Locate the cell with the specified text and output its (X, Y) center coordinate. 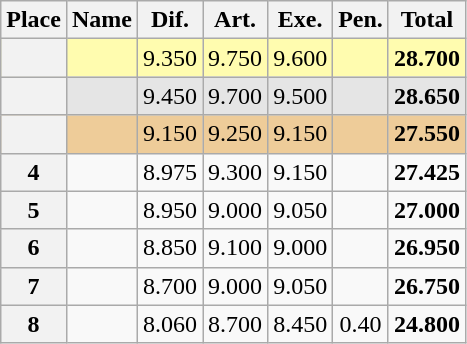
9.250 (236, 134)
Total (426, 20)
0.40 (361, 324)
8.950 (170, 210)
7 (34, 286)
27.425 (426, 172)
26.750 (426, 286)
4 (34, 172)
27.550 (426, 134)
9.450 (170, 96)
28.700 (426, 58)
9.750 (236, 58)
Dif. (170, 20)
8.450 (300, 324)
8.975 (170, 172)
8 (34, 324)
9.600 (300, 58)
9.500 (300, 96)
9.350 (170, 58)
8.850 (170, 248)
9.300 (236, 172)
28.650 (426, 96)
24.800 (426, 324)
Art. (236, 20)
Exe. (300, 20)
8.060 (170, 324)
5 (34, 210)
9.100 (236, 248)
Name (102, 20)
9.700 (236, 96)
27.000 (426, 210)
Place (34, 20)
6 (34, 248)
26.950 (426, 248)
Pen. (361, 20)
